Search for the cell housing the specified text and yield its (x, y) center coordinate. 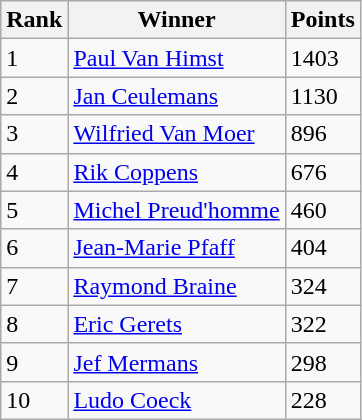
Wilfried Van Moer (176, 134)
Jan Ceulemans (176, 96)
Jef Mermans (176, 362)
298 (322, 362)
460 (322, 210)
Rik Coppens (176, 172)
896 (322, 134)
322 (322, 324)
324 (322, 286)
1403 (322, 58)
1130 (322, 96)
Michel Preud'homme (176, 210)
Raymond Braine (176, 286)
1 (34, 58)
Winner (176, 20)
3 (34, 134)
Jean-Marie Pfaff (176, 248)
Ludo Coeck (176, 400)
Rank (34, 20)
5 (34, 210)
404 (322, 248)
2 (34, 96)
10 (34, 400)
Eric Gerets (176, 324)
7 (34, 286)
9 (34, 362)
8 (34, 324)
228 (322, 400)
Paul Van Himst (176, 58)
4 (34, 172)
676 (322, 172)
6 (34, 248)
Points (322, 20)
